For the text-containing cell, return its midpoint in (X, Y) coordinate format. 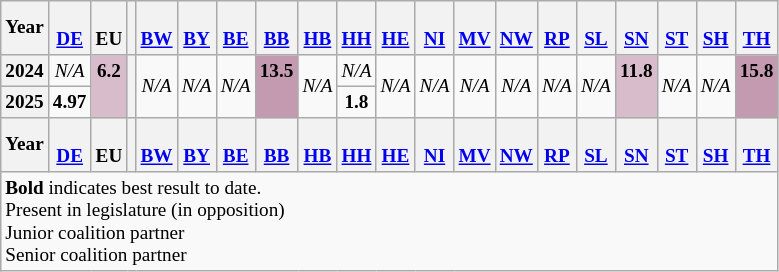
15.8 (756, 71)
2025 (25, 102)
1.8 (356, 102)
11.8 (636, 86)
6.2 (109, 86)
2024 (25, 71)
13.5 (276, 71)
4.97 (70, 102)
Bold indicates best result to date. Present in legislature (in opposition) Junior coalition partner Senior coalition partner (390, 222)
